From the cell containing the given text, extract its center point as (x, y) coordinate. 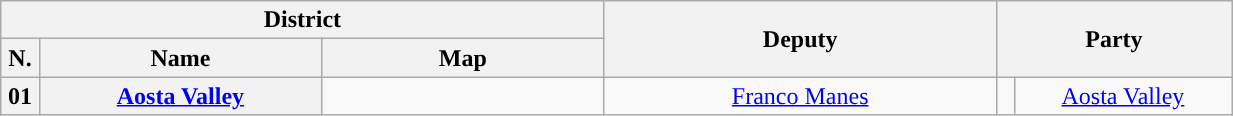
N. (20, 58)
District (302, 20)
Name (180, 58)
Map (463, 58)
Franco Manes (800, 96)
Deputy (800, 39)
Party (1114, 39)
01 (20, 96)
